Return the [X, Y] coordinate for the center point of the cell that contains the specified text.  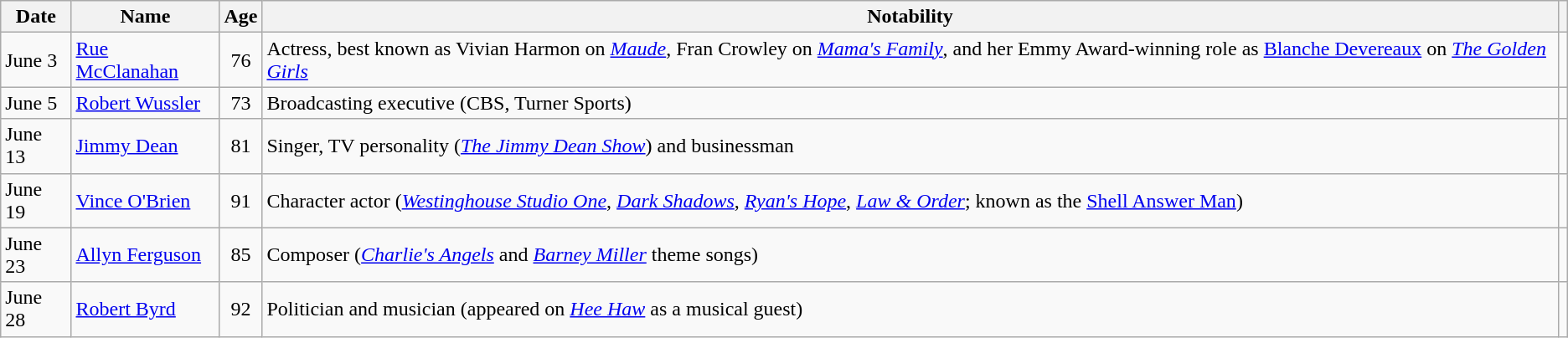
Notability [910, 17]
June 19 [36, 201]
91 [241, 201]
85 [241, 254]
June 3 [36, 60]
Broadcasting executive (CBS, Turner Sports) [910, 103]
Age [241, 17]
Name [146, 17]
Robert Byrd [146, 310]
73 [241, 103]
92 [241, 310]
June 13 [36, 146]
Rue McClanahan [146, 60]
Vince O'Brien [146, 201]
Robert Wussler [146, 103]
81 [241, 146]
Composer (Charlie's Angels and Barney Miller theme songs) [910, 254]
Allyn Ferguson [146, 254]
June 23 [36, 254]
Singer, TV personality (The Jimmy Dean Show) and businessman [910, 146]
June 5 [36, 103]
Jimmy Dean [146, 146]
76 [241, 60]
Date [36, 17]
Character actor (Westinghouse Studio One, Dark Shadows, Ryan's Hope, Law & Order; known as the Shell Answer Man) [910, 201]
Politician and musician (appeared on Hee Haw as a musical guest) [910, 310]
June 28 [36, 310]
